Output the (x, y) coordinate of the center of the cell containing the given text.  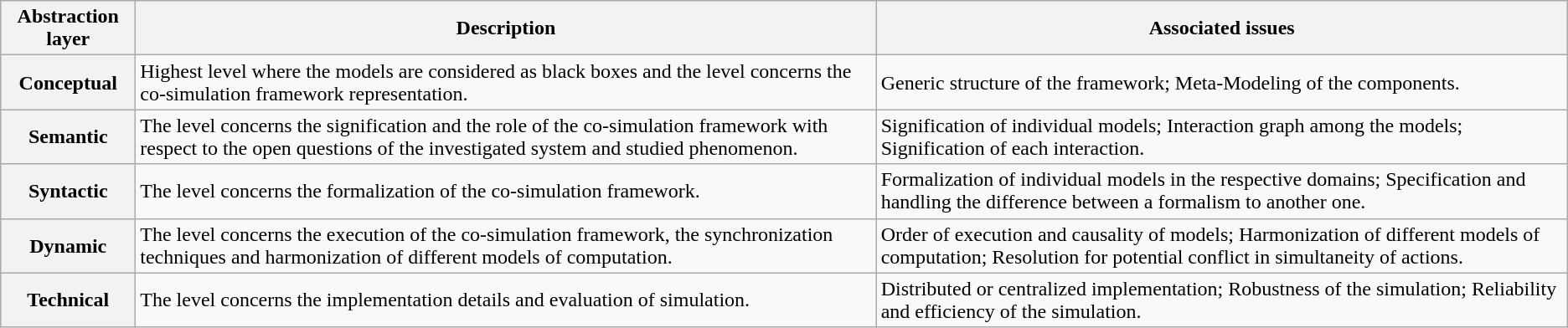
Formalization of individual models in the respective domains; Specification and handling the difference between a formalism to another one. (1221, 191)
The level concerns the formalization of the co-simulation framework. (506, 191)
Description (506, 28)
Semantic (69, 137)
The level concerns the execution of the co-simulation framework, the synchronization techniques and harmonization of different models of computation. (506, 246)
Distributed or centralized implementation; Robustness of the simulation; Reliability and efficiency of the simulation. (1221, 300)
Signification of individual models; Interaction graph among the models; Signification of each interaction. (1221, 137)
Generic structure of the framework; Meta-Modeling of the components. (1221, 82)
The level concerns the implementation details and evaluation of simulation. (506, 300)
Technical (69, 300)
Syntactic (69, 191)
Abstraction layer (69, 28)
Conceptual (69, 82)
Highest level where the models are considered as black boxes and the level concerns the co-simulation framework representation. (506, 82)
Dynamic (69, 246)
Associated issues (1221, 28)
